Find where the given text appears and provide that cell's center as [X, Y] coordinate. 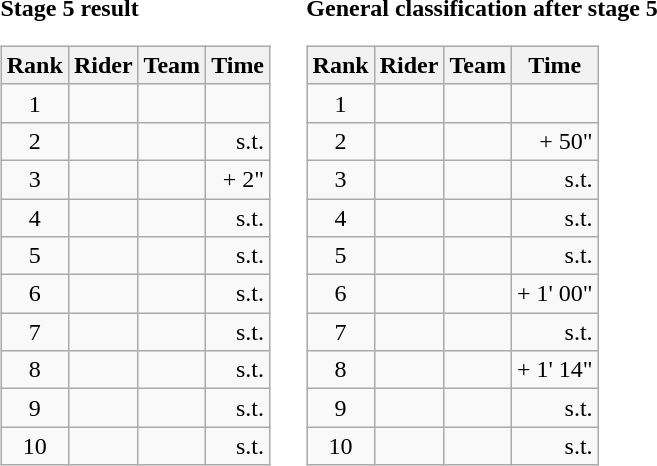
+ 1' 00" [554, 294]
+ 1' 14" [554, 370]
+ 50" [554, 141]
+ 2" [238, 179]
